Extract the (X, Y) coordinate from the center of the cell holding the provided text.  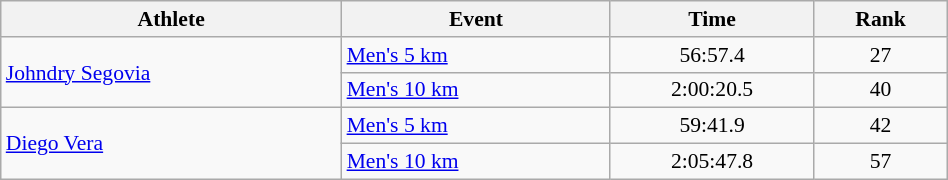
56:57.4 (712, 55)
2:05:47.8 (712, 162)
Time (712, 19)
42 (880, 126)
Athlete (172, 19)
2:00:20.5 (712, 90)
57 (880, 162)
40 (880, 90)
Rank (880, 19)
Johndry Segovia (172, 72)
27 (880, 55)
Diego Vera (172, 144)
Event (476, 19)
59:41.9 (712, 126)
